Detect which cell encompasses the target text, then output its [X, Y] center coordinate. 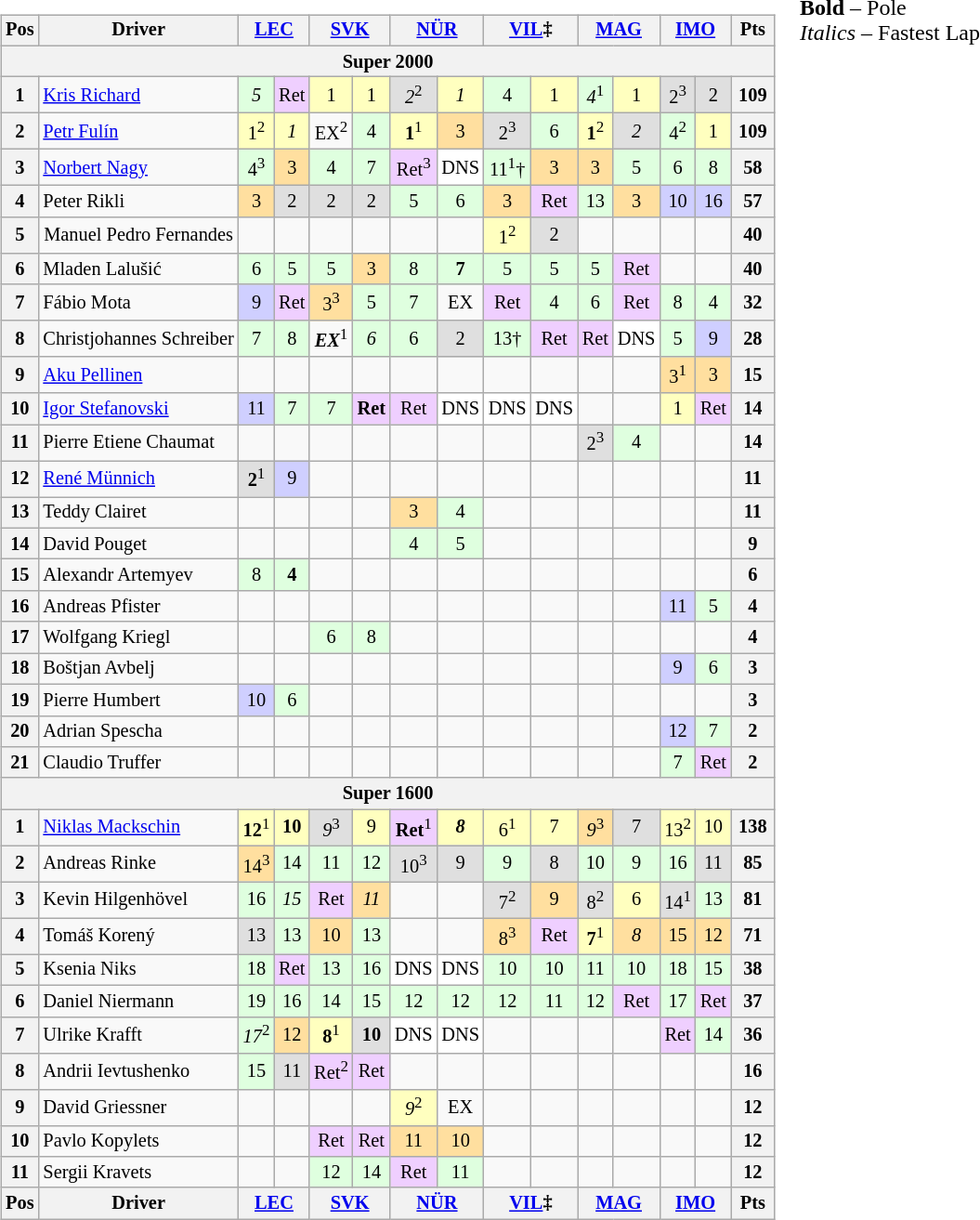
132 [678, 827]
Aku Pellinen [137, 375]
Kevin Hilgenhövel [137, 899]
Norbert Nagy [137, 167]
Ret2 [331, 1070]
EX2 [331, 132]
Alexandr Artemyev [137, 575]
Christjohannes Schreiber [137, 338]
David Griessner [137, 1108]
57 [752, 202]
61 [507, 827]
Andreas Pfister [137, 606]
83 [507, 937]
22 [413, 95]
Manuel Pedro Fernandes [137, 234]
David Pouget [137, 544]
Igor Stefanovski [137, 409]
37 [752, 1002]
Ksenia Niks [137, 970]
Peter Rikli [137, 202]
Daniel Niermann [137, 1002]
Pierre Etiene Chaumat [137, 442]
Andrii Ievtushenko [137, 1070]
EX1 [331, 338]
111† [507, 167]
85 [752, 864]
Pierre Humbert [137, 700]
41 [595, 95]
Sergii Kravets [137, 1173]
143 [256, 864]
172 [256, 1035]
Claudio Truffer [137, 763]
20 [20, 731]
Fábio Mota [137, 303]
31 [678, 375]
Andreas Rinke [137, 864]
28 [752, 338]
Ulrike Krafft [137, 1035]
Teddy Clairet [137, 512]
Boštjan Avbelj [137, 669]
141 [678, 899]
32 [752, 303]
Pavlo Kopylets [137, 1141]
138 [752, 827]
82 [595, 899]
Adrian Spescha [137, 731]
36 [752, 1035]
43 [256, 167]
Ret1 [413, 827]
René Münnich [137, 479]
33 [331, 303]
92 [413, 1108]
42 [678, 132]
Super 2000 [388, 61]
58 [752, 167]
103 [413, 864]
Tomáš Korený [137, 937]
Super 1600 [388, 794]
13† [507, 338]
Petr Fulín [137, 132]
Ret3 [413, 167]
Niklas Mackschin [137, 827]
72 [507, 899]
Mladen Lalušić [137, 269]
Kris Richard [137, 95]
Wolfgang Kriegl [137, 637]
121 [256, 827]
38 [752, 970]
